Extract the (X, Y) coordinate from the center of the cell holding the provided text.  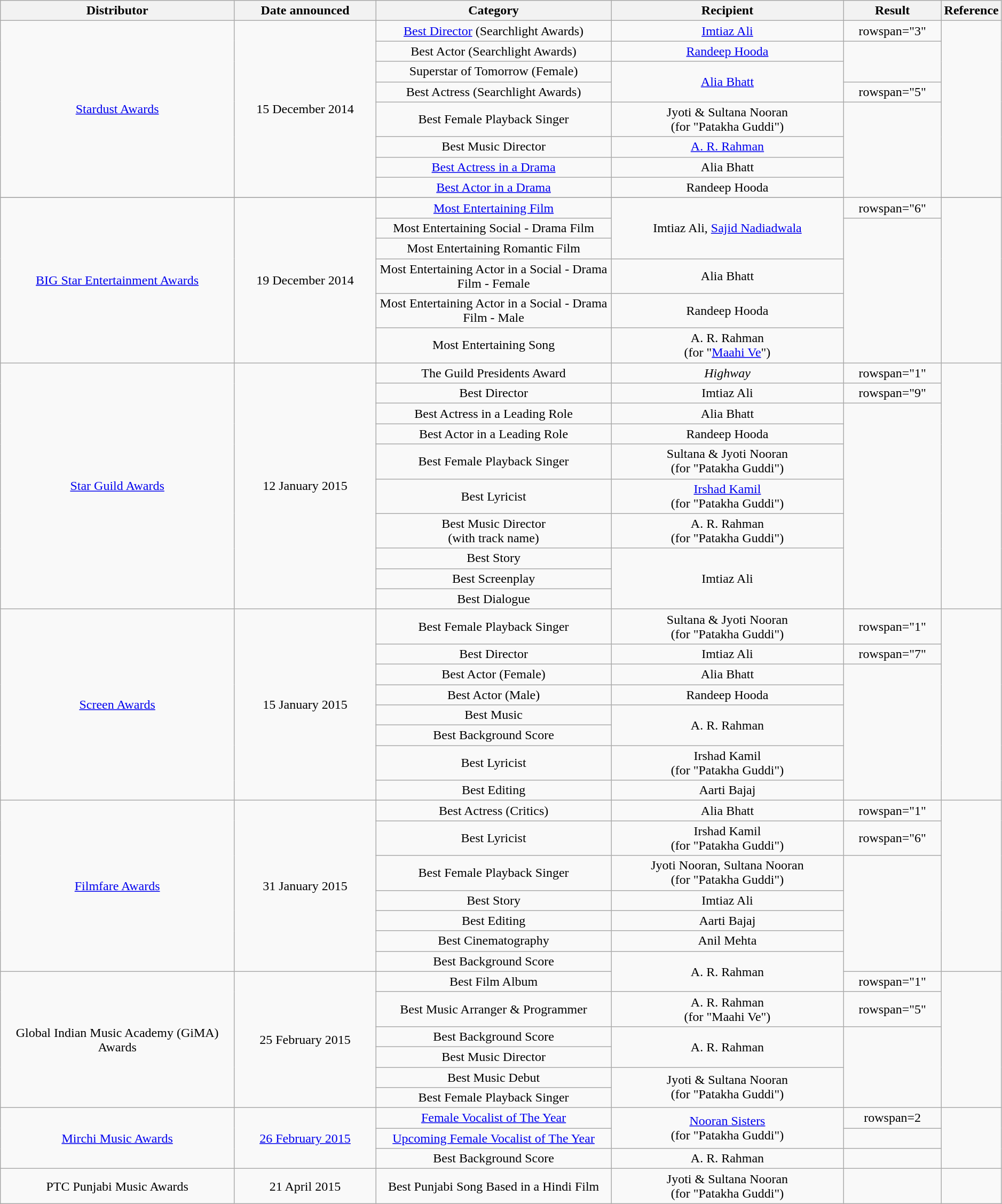
15 January 2015 (305, 704)
Best Actress in a Leading Role (494, 414)
Best Actor (Female) (494, 674)
Best Cinematography (494, 941)
Filmfare Awards (117, 886)
The Guild Presidents Award (494, 373)
Female Vocalist of The Year (494, 1118)
Global Indian Music Academy (GiMA) Awards (117, 1040)
Recipient (728, 11)
25 February 2015 (305, 1040)
rowspan=2 (893, 1118)
Irshad Kamil (for "Patakha Guddi") (728, 838)
Mirchi Music Awards (117, 1138)
Best Actress (Critics) (494, 811)
rowspan="7" (893, 654)
Most Entertaining Actor in a Social - Drama Film - Male (494, 311)
Imtiaz Ali, Sajid Nadiadwala (728, 228)
Most Entertaining Film (494, 208)
Most Entertaining Romantic Film (494, 248)
Most Entertaining Social - Drama Film (494, 228)
Best Music Arranger & Programmer (494, 1009)
12 January 2015 (305, 486)
Jyoti Nooran, Sultana Nooran (for "Patakha Guddi") (728, 873)
19 December 2014 (305, 280)
Distributor (117, 11)
Best Actress (Searchlight Awards) (494, 92)
rowspan="9" (893, 393)
Result (893, 11)
Screen Awards (117, 704)
Most Entertaining Actor in a Social - Drama Film - Female (494, 275)
15 December 2014 (305, 109)
Category (494, 11)
Stardust Awards (117, 109)
rowspan="3" (893, 31)
Superstar of Tomorrow (Female) (494, 72)
Best Actor in a Drama (494, 187)
A. R. Rahman(for "Patakha Guddi") (728, 530)
Best Actor in a Leading Role (494, 434)
A. R. Rahman(for "Maahi Ve") (728, 346)
Best Actor (Male) (494, 694)
Date announced (305, 11)
Anil Mehta (728, 941)
31 January 2015 (305, 886)
Best Punjabi Song Based in a Hindi Film (494, 1186)
A. R. Rahman (for "Maahi Ve") (728, 1009)
PTC Punjabi Music Awards (117, 1186)
Best Actor (Searchlight Awards) (494, 51)
Best Music Director(with track name) (494, 530)
Highway (728, 373)
Upcoming Female Vocalist of The Year (494, 1138)
Best Music (494, 715)
Best Screenplay (494, 579)
Reference (972, 11)
Star Guild Awards (117, 486)
Best Director (Searchlight Awards) (494, 31)
21 April 2015 (305, 1186)
BIG Star Entertainment Awards (117, 280)
Nooran Sisters(for "Patakha Guddi") (728, 1128)
Best Music Debut (494, 1078)
Best Actress in a Drama (494, 167)
Best Film Album (494, 981)
26 February 2015 (305, 1138)
Most Entertaining Song (494, 346)
Best Dialogue (494, 599)
